Find where the given text appears and provide that cell's center as [X, Y] coordinate. 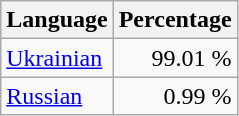
99.01 % [175, 58]
Percentage [175, 20]
Ukrainian [57, 58]
Language [57, 20]
0.99 % [175, 96]
Russian [57, 96]
